Detect which cell encompasses the target text, then output its (x, y) center coordinate. 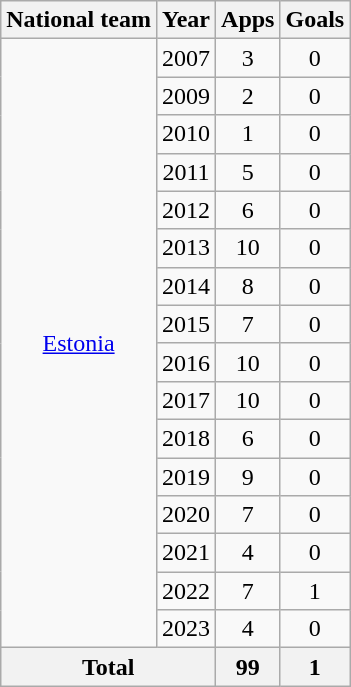
9 (248, 477)
2011 (186, 172)
2021 (186, 553)
Year (186, 20)
2020 (186, 515)
2022 (186, 591)
Total (108, 667)
8 (248, 286)
2019 (186, 477)
2013 (186, 248)
2014 (186, 286)
5 (248, 172)
Goals (315, 20)
99 (248, 667)
2 (248, 96)
2009 (186, 96)
2007 (186, 58)
2012 (186, 210)
2018 (186, 438)
Apps (248, 20)
3 (248, 58)
National team (79, 20)
Estonia (79, 344)
2016 (186, 362)
2017 (186, 400)
2023 (186, 629)
2015 (186, 324)
2010 (186, 134)
